Return the (x, y) coordinate for the center point of the cell that contains the specified text.  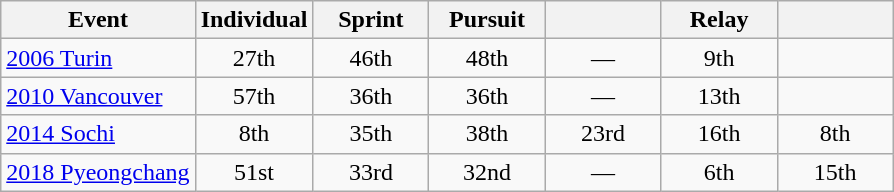
2010 Vancouver (98, 96)
51st (254, 172)
Relay (719, 20)
6th (719, 172)
57th (254, 96)
2014 Sochi (98, 134)
48th (487, 58)
16th (719, 134)
15th (835, 172)
Individual (254, 20)
Pursuit (487, 20)
35th (371, 134)
Sprint (371, 20)
Event (98, 20)
32nd (487, 172)
2018 Pyeongchang (98, 172)
38th (487, 134)
46th (371, 58)
13th (719, 96)
27th (254, 58)
2006 Turin (98, 58)
9th (719, 58)
23rd (603, 134)
33rd (371, 172)
